Search for the cell housing the specified text and yield its (x, y) center coordinate. 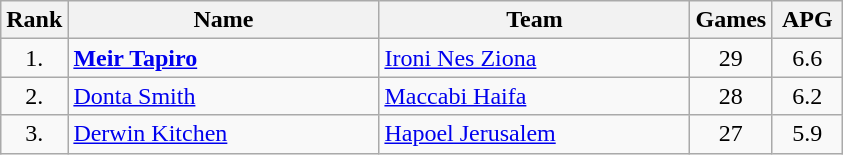
APG (808, 20)
5.9 (808, 134)
Meir Tapiro (224, 58)
Donta Smith (224, 96)
2. (34, 96)
29 (731, 58)
1. (34, 58)
Team (534, 20)
Maccabi Haifa (534, 96)
Derwin Kitchen (224, 134)
Rank (34, 20)
6.6 (808, 58)
Hapoel Jerusalem (534, 134)
27 (731, 134)
Name (224, 20)
Ironi Nes Ziona (534, 58)
6.2 (808, 96)
28 (731, 96)
3. (34, 134)
Games (731, 20)
